Detect which cell encompasses the target text, then output its [x, y] center coordinate. 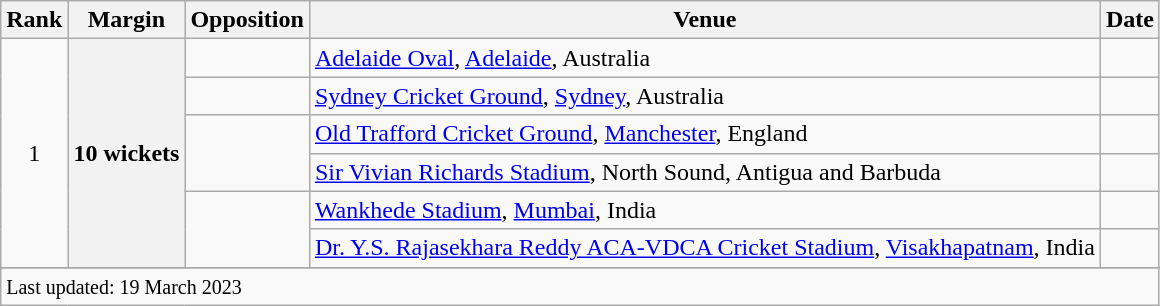
Sir Vivian Richards Stadium, North Sound, Antigua and Barbuda [704, 172]
Adelaide Oval, Adelaide, Australia [704, 58]
Sydney Cricket Ground, Sydney, Australia [704, 96]
1 [34, 153]
10 wickets [126, 153]
Wankhede Stadium, Mumbai, India [704, 210]
Old Trafford Cricket Ground, Manchester, England [704, 134]
Venue [704, 20]
Last updated: 19 March 2023 [580, 286]
Opposition [247, 20]
Rank [34, 20]
Margin [126, 20]
Dr. Y.S. Rajasekhara Reddy ACA-VDCA Cricket Stadium, Visakhapatnam, India [704, 248]
Date [1130, 20]
